Output the [X, Y] coordinate of the center of the cell containing the given text.  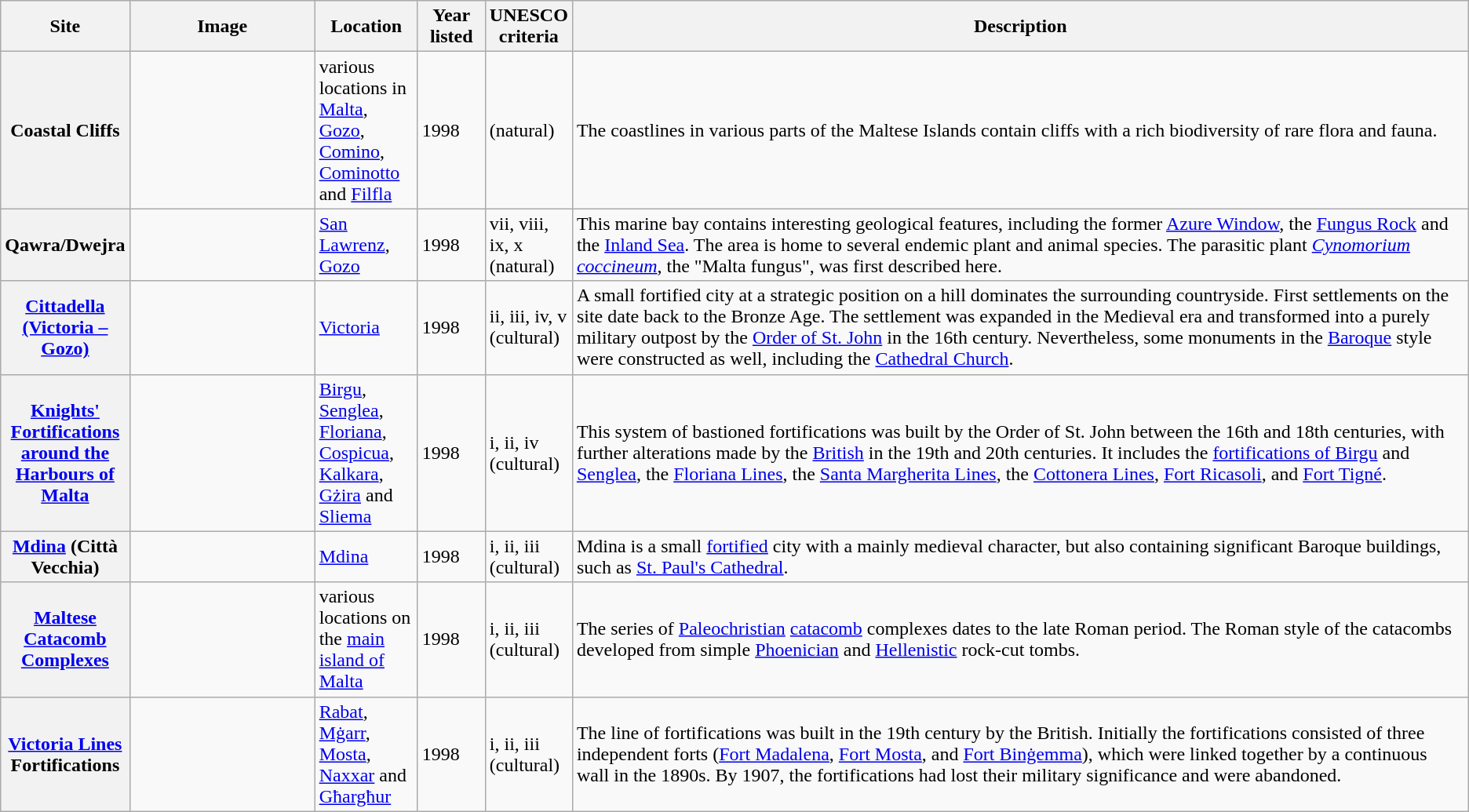
various locations on the main island of Malta [366, 639]
Mdina (Città Vecchia) [65, 557]
ii, iii, iv, v (cultural) [529, 328]
Birgu, Senglea, Floriana, Cospicua, Kalkara, Gżira and Sliema [366, 453]
Mdina is a small fortified city with a mainly medieval character, but also containing significant Baroque buildings, such as St. Paul's Cathedral. [1020, 557]
Mdina [366, 557]
Cittadella (Victoria – Gozo) [65, 328]
UNESCO criteria [529, 27]
Image [222, 27]
i, ii, iv (cultural) [529, 453]
Victoria [366, 328]
vii, viii, ix, x (natural) [529, 245]
Location [366, 27]
Coastal Cliffs [65, 130]
Maltese Catacomb Complexes [65, 639]
Victoria Lines Fortifications [65, 754]
Year listed [451, 27]
Knights' Fortifications around the Harbours of Malta [65, 453]
San Lawrenz, Gozo [366, 245]
Description [1020, 27]
various locations in Malta, Gozo, Comino, Cominotto and Filfla [366, 130]
Rabat, Mġarr, Mosta, Naxxar and Għargħur [366, 754]
Site [65, 27]
Qawra/Dwejra [65, 245]
(natural) [529, 130]
The coastlines in various parts of the Maltese Islands contain cliffs with a rich biodiversity of rare flora and fauna. [1020, 130]
